Detect which cell encompasses the target text, then output its [X, Y] center coordinate. 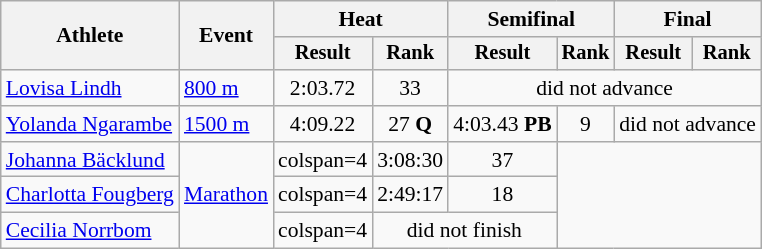
2:03.72 [322, 88]
Marathon [226, 196]
37 [502, 160]
2:49:17 [410, 195]
did not finish [464, 231]
Semifinal [531, 19]
Charlotta Fougberg [90, 195]
9 [586, 124]
Event [226, 36]
27 Q [410, 124]
3:08:30 [410, 160]
4:09.22 [322, 124]
18 [502, 195]
Johanna Bäcklund [90, 160]
4:03.43 PB [502, 124]
Heat [360, 19]
Cecilia Norrbom [90, 231]
Athlete [90, 36]
33 [410, 88]
Lovisa Lindh [90, 88]
Final [688, 19]
800 m [226, 88]
1500 m [226, 124]
Yolanda Ngarambe [90, 124]
